Locate the cell with the specified text and output its [x, y] center coordinate. 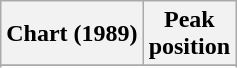
Chart (1989) [72, 34]
Peakposition [189, 34]
